Scan for the cell matching the given text and deliver its (X, Y) coordinate at center. 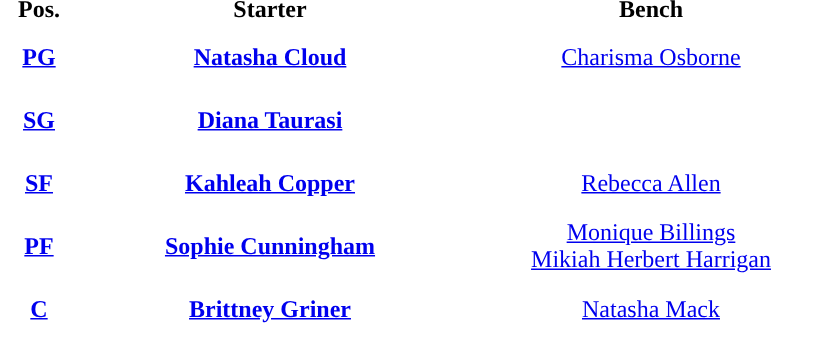
Brittney Griner (270, 309)
Natasha Mack (651, 309)
Monique BillingsMikiah Herbert Harrigan (651, 246)
Sophie Cunningham (270, 246)
PG (39, 57)
Kahleah Copper (270, 183)
SG (39, 120)
Rebecca Allen (651, 183)
SF (39, 183)
C (39, 309)
Diana Taurasi (270, 120)
Charisma Osborne (651, 57)
PF (39, 246)
Natasha Cloud (270, 57)
